Capture the cell that displays the provided text and extract its [x, y] central coordinate. 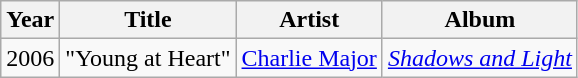
Year [30, 20]
Shadows and Light [480, 58]
"Young at Heart" [148, 58]
Title [148, 20]
2006 [30, 58]
Charlie Major [309, 58]
Album [480, 20]
Artist [309, 20]
